Extract the [x, y] coordinate from the center of the cell holding the provided text.  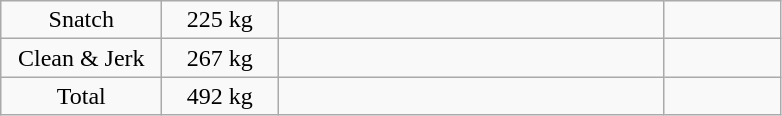
492 kg [220, 96]
225 kg [220, 20]
Total [82, 96]
267 kg [220, 58]
Clean & Jerk [82, 58]
Snatch [82, 20]
